Detect which cell encompasses the target text, then output its (x, y) center coordinate. 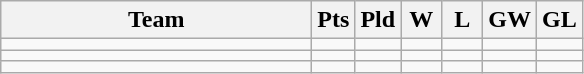
GW (510, 20)
Pts (334, 20)
Team (156, 20)
L (462, 20)
GL (559, 20)
Pld (378, 20)
W (422, 20)
